Identify which cell holds the provided text, then report its (X, Y) central coordinate. 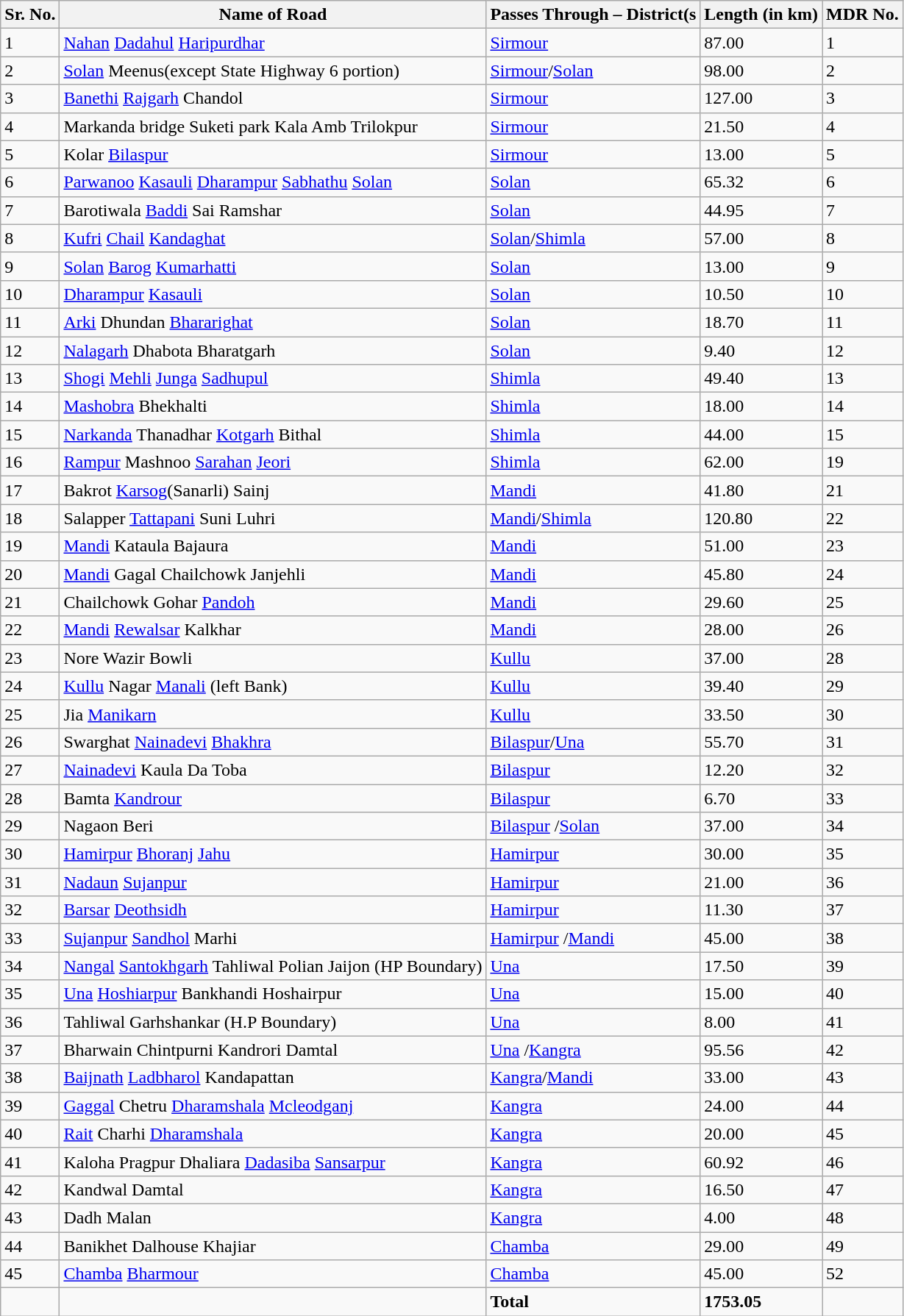
12.20 (761, 770)
Nahan Dadahul Haripurdhar (273, 43)
Parwanoo Kasauli Dharampur Sabhathu Solan (273, 182)
Kangra/Mandi (593, 1078)
Solan/Shimla (593, 238)
16 (30, 462)
Name of Road (273, 15)
1753.05 (761, 1302)
Nainadevi Kaula Da Toba (273, 770)
Kufri Chail Kandaghat (273, 238)
Passes Through – District(s (593, 15)
Mandi/Shimla (593, 518)
18.00 (761, 407)
21.00 (761, 882)
28.00 (761, 630)
6.70 (761, 798)
Salapper Tattapani Suni Luhri (273, 518)
95.56 (761, 1050)
17.50 (761, 966)
87.00 (761, 43)
Bharwain Chintpurni Kandrori Damtal (273, 1050)
Gaggal Chetru Dharamshala Mcleodganj (273, 1106)
24.00 (761, 1106)
Shogi Mehli Junga Sadhupul (273, 379)
49.40 (761, 379)
55.70 (761, 742)
10.50 (761, 294)
Arki Dhundan Bhararighat (273, 322)
Narkanda Thanadhar Kotgarh Bithal (273, 435)
Mandi Kataula Bajaura (273, 546)
44.00 (761, 435)
4.00 (761, 1217)
30.00 (761, 854)
15.00 (761, 994)
Kolar Bilaspur (273, 154)
Solan Barog Kumarhatti (273, 266)
Markanda bridge Suketi park Kala Amb Trilokpur (273, 126)
Barsar Deothsidh (273, 910)
98.00 (761, 71)
Mandi Gagal Chailchowk Janjehli (273, 574)
Dadh Malan (273, 1217)
Barotiwala Baddi Sai Ramshar (273, 210)
48 (863, 1217)
Kandwal Damtal (273, 1190)
Chailchowk Gohar Pandoh (273, 602)
8.00 (761, 1022)
65.32 (761, 182)
Chamba Bharmour (273, 1274)
127.00 (761, 99)
Banethi Rajgarh Chandol (273, 99)
Rampur Mashnoo Sarahan Jeori (273, 462)
18 (30, 518)
52 (863, 1274)
Length (in km) (761, 15)
20.00 (761, 1134)
11.30 (761, 910)
33.50 (761, 714)
Total (593, 1302)
21.50 (761, 126)
49 (863, 1246)
Banikhet Dalhouse Khajiar (273, 1246)
Nagaon Beri (273, 826)
33.00 (761, 1078)
57.00 (761, 238)
Mashobra Bhekhalti (273, 407)
Bilaspur/Una (593, 742)
Solan Meenus(except State Highway 6 portion) (273, 71)
Kullu Nagar Manali (left Bank) (273, 686)
9.40 (761, 351)
44.95 (761, 210)
Sr. No. (30, 15)
Nore Wazir Bowli (273, 658)
Dharampur Kasauli (273, 294)
39.40 (761, 686)
29.60 (761, 602)
51.00 (761, 546)
Una Hoshiarpur Bankhandi Hoshairpur (273, 994)
Sirmour/Solan (593, 71)
120.80 (761, 518)
Mandi Rewalsar Kalkhar (273, 630)
Kaloha Pragpur Dhaliara Dadasiba Sansarpur (273, 1162)
Tahliwal Garhshankar (H.P Boundary) (273, 1022)
45.80 (761, 574)
29.00 (761, 1246)
62.00 (761, 462)
60.92 (761, 1162)
16.50 (761, 1190)
27 (30, 770)
Una /Kangra (593, 1050)
Swarghat Nainadevi Bhakhra (273, 742)
Jia Manikarn (273, 714)
MDR No. (863, 15)
Hamirpur Bhoranj Jahu (273, 854)
Sujanpur Sandhol Marhi (273, 938)
41.80 (761, 490)
Bamta Kandrour (273, 798)
Hamirpur /Mandi (593, 938)
Nangal Santokhgarh Tahliwal Polian Jaijon (HP Boundary) (273, 966)
20 (30, 574)
46 (863, 1162)
Nalagarh Dhabota Bharatgarh (273, 351)
17 (30, 490)
18.70 (761, 322)
Bilaspur /Solan (593, 826)
Rait Charhi Dharamshala (273, 1134)
Baijnath Ladbharol Kandapattan (273, 1078)
47 (863, 1190)
Bakrot Karsog(Sanarli) Sainj (273, 490)
Nadaun Sujanpur (273, 882)
